Pinpoint the cell where the given text exists, returning its (X, Y) midpoint coordinate. 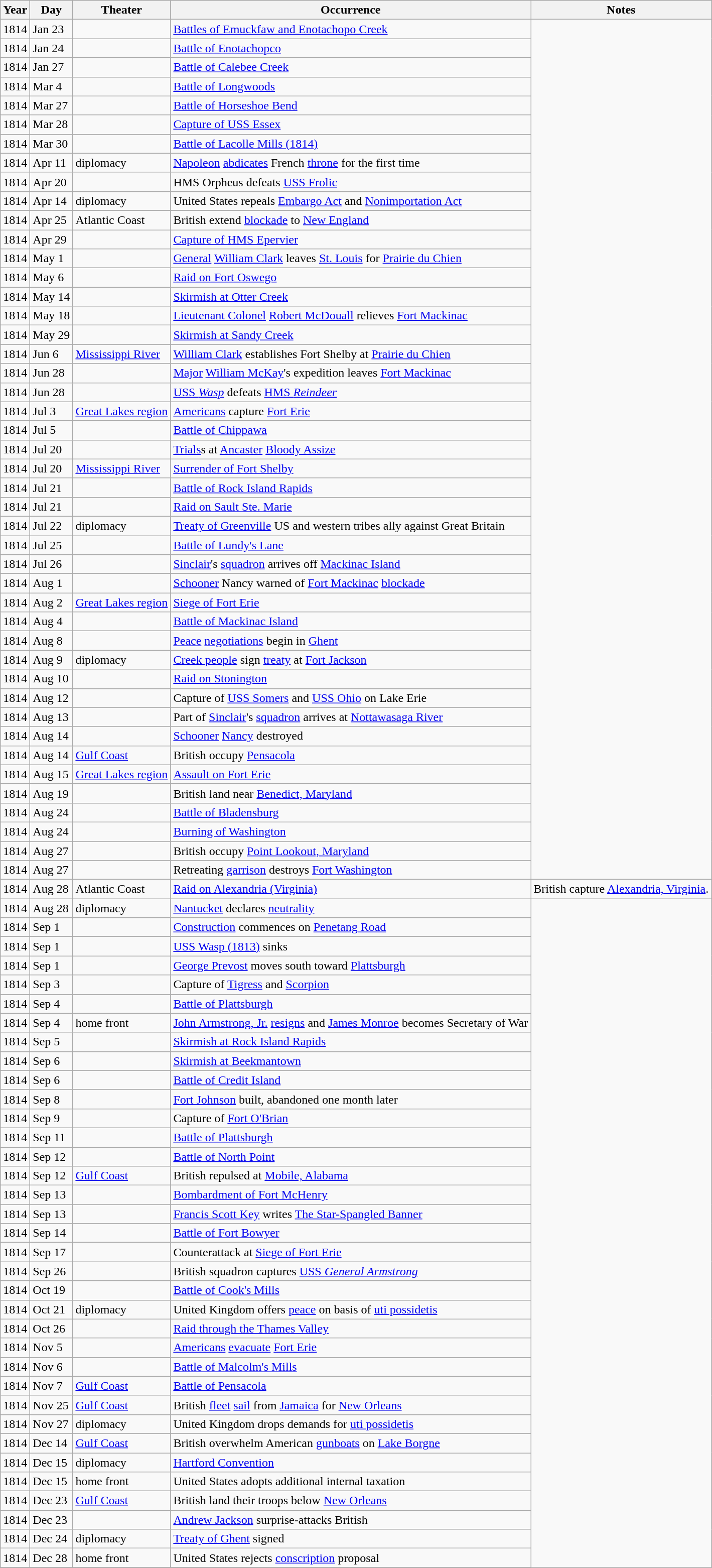
Sep 17 (51, 1252)
Aug 4 (51, 622)
Aug 8 (51, 641)
Year (15, 10)
British occupy Point Lookout, Maryland (351, 851)
Mar 28 (51, 125)
May 29 (51, 335)
Aug 1 (51, 583)
Apr 25 (51, 220)
Battle of Pensacola (351, 1386)
Dec 14 (51, 1443)
Capture of Fort O'Brian (351, 1118)
Burning of Washington (351, 831)
General William Clark leaves St. Louis for Prairie du Chien (351, 259)
Treaty of Ghent signed (351, 1539)
Jul 5 (51, 430)
Sinclair's squadron arrives off Mackinac Island (351, 564)
Major William McKay's expedition leaves Fort Mackinac (351, 373)
John Armstrong, Jr. resigns and James Monroe becomes Secretary of War (351, 1023)
Battle of Fort Bowyer (351, 1233)
Schooner Nancy warned of Fort Mackinac blockade (351, 583)
Treaty of Greenville US and western tribes ally against Great Britain (351, 526)
Creek people sign treaty at Fort Jackson (351, 660)
British squadron captures USS General Armstrong (351, 1271)
Peace negotiations begin in Ghent (351, 641)
Battle of Cook's Mills (351, 1290)
Construction commences on Penetang Road (351, 927)
Sep 26 (51, 1271)
Jan 23 (51, 29)
Jan 27 (51, 67)
Apr 20 (51, 182)
Day (51, 10)
Battle of Credit Island (351, 1080)
Jul 25 (51, 545)
HMS Orpheus defeats USS Frolic (351, 182)
Nov 25 (51, 1405)
May 14 (51, 297)
USS Wasp defeats HMS Reindeer (351, 392)
Nov 7 (51, 1386)
Capture of HMS Epervier (351, 239)
Jun 6 (51, 354)
Notes (621, 10)
Aug 10 (51, 679)
British land their troops below New Orleans (351, 1501)
Fort Johnson built, abandoned one month later (351, 1099)
Battle of North Point (351, 1156)
Capture of Tigress and Scorpion (351, 985)
Sep 8 (51, 1099)
British extend blockade to New England (351, 220)
Dec 28 (51, 1558)
Battle of Longwoods (351, 86)
Skirmish at Otter Creek (351, 297)
Mar 30 (51, 144)
Schooner Nancy destroyed (351, 736)
Apr 11 (51, 163)
British overwhelm American gunboats on Lake Borgne (351, 1443)
British repulsed at Mobile, Alabama (351, 1176)
Battle of Rock Island Rapids (351, 488)
Hartford Convention (351, 1463)
Capture of USS Somers and USS Ohio on Lake Erie (351, 698)
George Prevost moves south toward Plattsburgh (351, 966)
Jul 3 (51, 411)
United States adopts additional internal taxation (351, 1482)
British land near Benedict, Maryland (351, 793)
Battle of Malcolm's Mills (351, 1367)
Aug 12 (51, 698)
Nantucket declares neutrality (351, 908)
Sep 5 (51, 1042)
Aug 13 (51, 717)
Apr 29 (51, 239)
May 1 (51, 259)
Sep 14 (51, 1233)
Aug 2 (51, 602)
Americans evacuate Fort Erie (351, 1348)
Jul 26 (51, 564)
Raid on Fort Oswego (351, 278)
Counterattack at Siege of Fort Erie (351, 1252)
Aug 15 (51, 774)
Raid on Sault Ste. Marie (351, 507)
Aug 9 (51, 660)
British occupy Pensacola (351, 755)
Part of Sinclair's squadron arrives at Nottawasaga River (351, 717)
Nov 5 (51, 1348)
Capture of USS Essex (351, 125)
United Kingdom drops demands for uti possidetis (351, 1424)
Napoleon abdicates French throne for the first time (351, 163)
Apr 14 (51, 201)
Battle of Horseshoe Bend (351, 105)
Americans capture Fort Erie (351, 411)
Battle of Enotachopco (351, 48)
British capture Alexandria, Virginia. (621, 889)
Dec 24 (51, 1539)
Assault on Fort Erie (351, 774)
Siege of Fort Erie (351, 602)
Sep 9 (51, 1118)
Battle of Calebee Creek (351, 67)
May 6 (51, 278)
Aug 19 (51, 793)
Francis Scott Key writes The Star-Spangled Banner (351, 1214)
Sep 11 (51, 1137)
Mar 27 (51, 105)
Sep 3 (51, 985)
Nov 6 (51, 1367)
Skirmish at Rock Island Rapids (351, 1042)
Mar 4 (51, 86)
United Kingdom offers peace on basis of uti possidetis (351, 1309)
Theater (121, 10)
United States rejects conscription proposal (351, 1558)
Oct 26 (51, 1329)
Oct 19 (51, 1290)
Raid on Alexandria (Virginia) (351, 889)
Battle of Bladensburg (351, 812)
Jan 24 (51, 48)
Battle of Lacolle Mills (1814) (351, 144)
British fleet sail from Jamaica for New Orleans (351, 1405)
Raid through the Thames Valley (351, 1329)
Andrew Jackson surprise-attacks British (351, 1520)
USS Wasp (1813) sinks (351, 946)
United States repeals Embargo Act and Nonimportation Act (351, 201)
Bombardment of Fort McHenry (351, 1195)
Trialss at Ancaster Bloody Assize (351, 449)
May 18 (51, 316)
Battles of Emuckfaw and Enotachopo Creek (351, 29)
Raid on Stonington (351, 679)
William Clark establishes Fort Shelby at Prairie du Chien (351, 354)
Surrender of Fort Shelby (351, 468)
Battle of Lundy's Lane (351, 545)
Skirmish at Sandy Creek (351, 335)
Skirmish at Beekmantown (351, 1061)
Jul 22 (51, 526)
Oct 21 (51, 1309)
Battle of Chippawa (351, 430)
Nov 27 (51, 1424)
Occurrence (351, 10)
Battle of Mackinac Island (351, 622)
Retreating garrison destroys Fort Washington (351, 870)
Lieutenant Colonel Robert McDouall relieves Fort Mackinac (351, 316)
